From the cell containing the given text, extract its center point as (X, Y) coordinate. 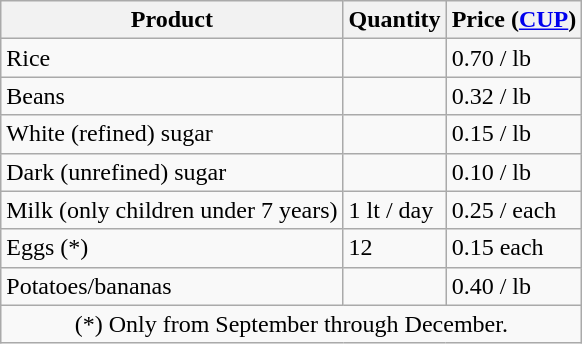
Potatoes/bananas (172, 286)
1 lt / day (394, 210)
Product (172, 20)
0.32 / lb (514, 96)
Milk (only children under 7 years) (172, 210)
0.15 / lb (514, 134)
Beans (172, 96)
0.25 / each (514, 210)
0.40 / lb (514, 286)
Eggs (*) (172, 248)
Quantity (394, 20)
Rice (172, 58)
12 (394, 248)
0.10 / lb (514, 172)
Price (CUP) (514, 20)
0.70 / lb (514, 58)
(*) Only from September through December. (292, 324)
0.15 each (514, 248)
White (refined) sugar (172, 134)
Dark (unrefined) sugar (172, 172)
